Locate the cell with the specified text and output its [x, y] center coordinate. 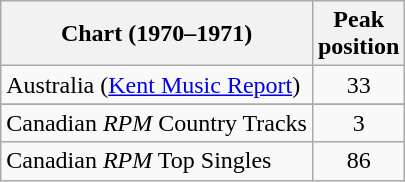
33 [358, 85]
Chart (1970–1971) [157, 34]
Peakposition [358, 34]
Australia (Kent Music Report) [157, 85]
Canadian RPM Country Tracks [157, 123]
86 [358, 161]
Canadian RPM Top Singles [157, 161]
3 [358, 123]
